Identify which cell holds the provided text, then report its (X, Y) central coordinate. 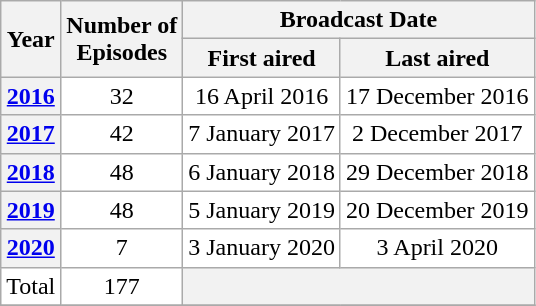
7 (122, 248)
2016 (31, 96)
32 (122, 96)
First aired (262, 58)
29 December 2018 (437, 172)
3 January 2020 (262, 248)
17 December 2016 (437, 96)
5 January 2019 (262, 210)
42 (122, 134)
16 April 2016 (262, 96)
Broadcast Date (358, 20)
20 December 2019 (437, 210)
2 December 2017 (437, 134)
2020 (31, 248)
2018 (31, 172)
3 April 2020 (437, 248)
177 (122, 286)
Last aired (437, 58)
Year (31, 39)
Number ofEpisodes (122, 39)
2017 (31, 134)
7 January 2017 (262, 134)
2019 (31, 210)
6 January 2018 (262, 172)
Total (31, 286)
